Return the [X, Y] coordinate for the center point of the cell that contains the specified text.  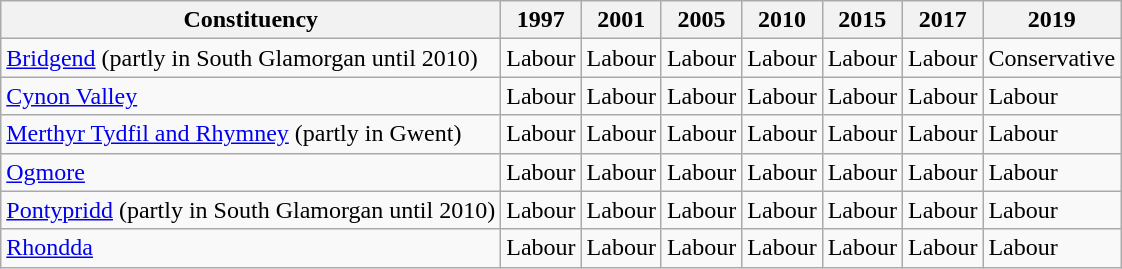
Bridgend (partly in South Glamorgan until 2010) [251, 58]
Conservative [1052, 58]
Ogmore [251, 172]
2010 [782, 20]
2019 [1052, 20]
2015 [862, 20]
2005 [701, 20]
2001 [621, 20]
2017 [943, 20]
Rhondda [251, 248]
Constituency [251, 20]
Cynon Valley [251, 96]
Merthyr Tydfil and Rhymney (partly in Gwent) [251, 134]
Pontypridd (partly in South Glamorgan until 2010) [251, 210]
1997 [541, 20]
